Find where the given text appears and provide that cell's center as (x, y) coordinate. 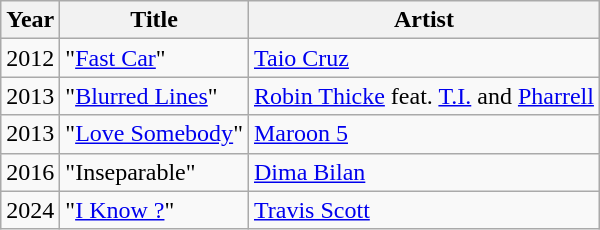
Taio Cruz (424, 58)
Title (154, 20)
"Love Somebody" (154, 134)
"Inseparable" (154, 172)
"Fast Car" (154, 58)
Robin Thicke feat. T.I. and Pharrell (424, 96)
Artist (424, 20)
Dima Bilan (424, 172)
"Blurred Lines" (154, 96)
2012 (30, 58)
Year (30, 20)
2024 (30, 210)
"I Know ?" (154, 210)
Maroon 5 (424, 134)
Travis Scott (424, 210)
2016 (30, 172)
